Return [x, y] of the center of cell containing provided text 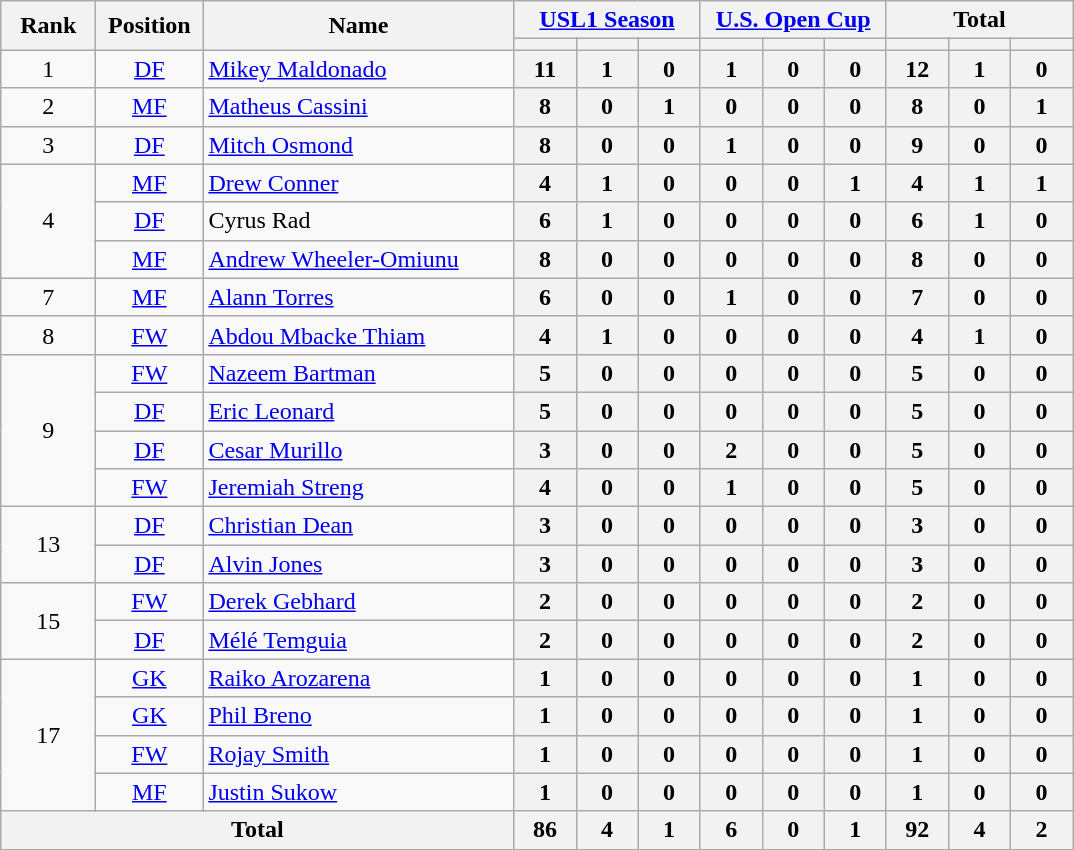
Cyrus Rad [358, 221]
Mitch Osmond [358, 145]
92 [917, 830]
Nazeem Bartman [358, 373]
Rank [48, 26]
12 [917, 69]
Justin Sukow [358, 792]
Jeremiah Streng [358, 488]
13 [48, 545]
Andrew Wheeler-Omiunu [358, 259]
15 [48, 621]
Rojay Smith [358, 754]
Name [358, 26]
USL1 Season [607, 20]
U.S. Open Cup [793, 20]
Eric Leonard [358, 411]
Mélé Temguia [358, 640]
Position [150, 26]
Cesar Murillo [358, 449]
Abdou Mbacke Thiam [358, 335]
Raiko Arozarena [358, 678]
Alvin Jones [358, 564]
11 [545, 69]
Mikey Maldonado [358, 69]
Matheus Cassini [358, 107]
Phil Breno [358, 716]
Christian Dean [358, 526]
86 [545, 830]
17 [48, 735]
Derek Gebhard [358, 602]
Drew Conner [358, 183]
Alann Torres [358, 297]
